Output the (x, y) coordinate of the center of the cell containing the given text.  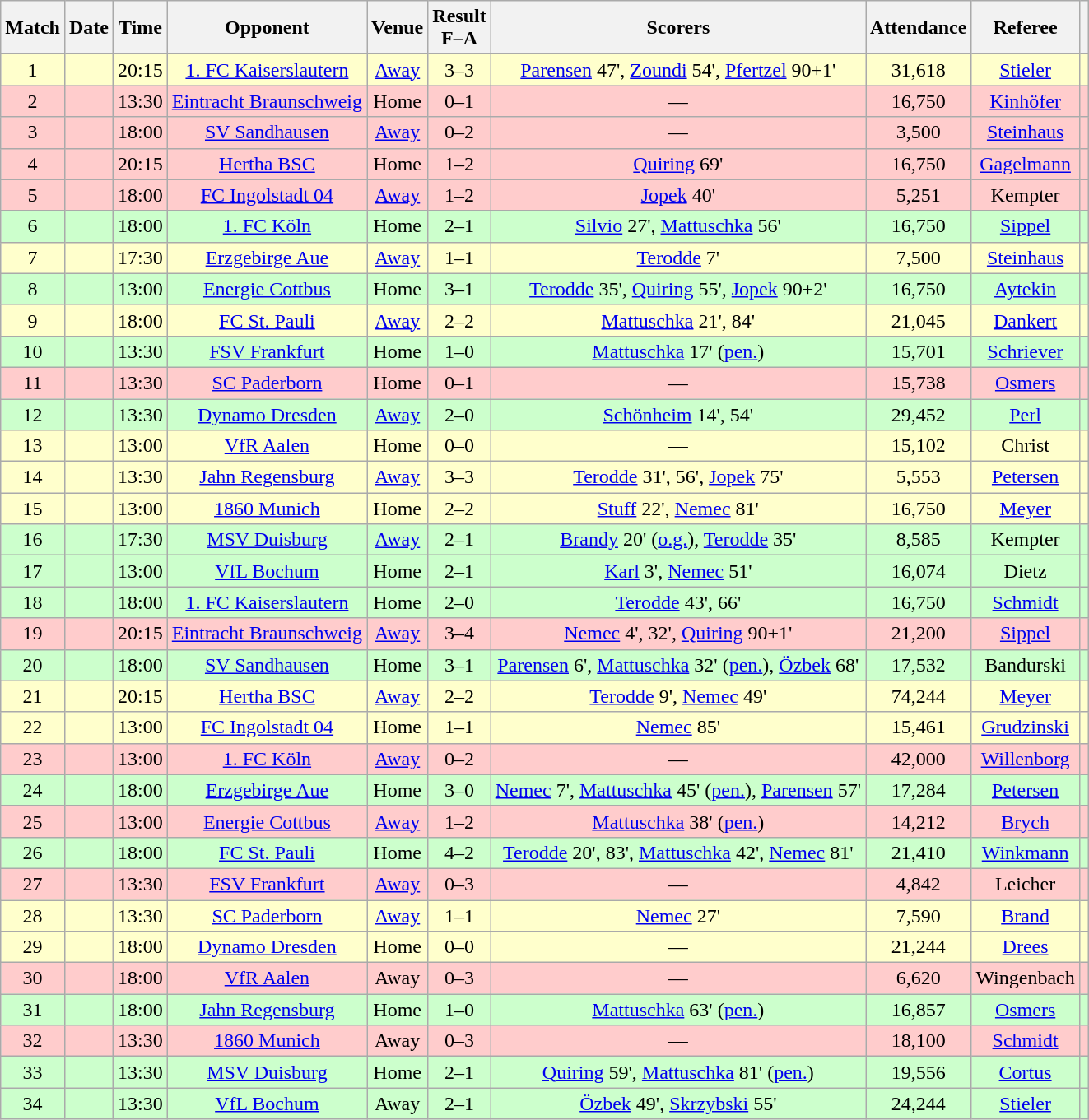
32 (33, 1041)
3 (33, 132)
Nemec 27' (678, 916)
29 (33, 947)
Aytekin (1026, 289)
Schönheim 14', 54' (678, 414)
31,618 (919, 70)
7,590 (919, 916)
6,620 (919, 978)
15,461 (919, 727)
3–0 (459, 790)
14 (33, 477)
21,410 (919, 853)
Mattuschka 17' (pen.) (678, 351)
14,212 (919, 821)
Brand (1026, 916)
Mattuschka 21', 84' (678, 320)
7 (33, 258)
Mattuschka 38' (pen.) (678, 821)
Parensen 47', Zoundi 54', Pfertzel 90+1' (678, 70)
30 (33, 978)
Grudzinski (1026, 727)
42,000 (919, 759)
28 (33, 916)
Opponent (267, 28)
19 (33, 634)
Parensen 6', Mattuschka 32' (pen.), Özbek 68' (678, 665)
27 (33, 884)
Terodde 9', Nemec 49' (678, 696)
Cortus (1026, 1072)
Bandurski (1026, 665)
24 (33, 790)
Venue (398, 28)
Time (141, 28)
Dietz (1026, 571)
23 (33, 759)
26 (33, 853)
22 (33, 727)
74,244 (919, 696)
Mattuschka 63' (pen.) (678, 1010)
31 (33, 1010)
21 (33, 696)
24,244 (919, 1104)
18,100 (919, 1041)
Dankert (1026, 320)
Brych (1026, 821)
Attendance (919, 28)
Quiring 59', Mattuschka 81' (pen.) (678, 1072)
20 (33, 665)
Nemec 4', 32', Quiring 90+1' (678, 634)
Jopek 40' (678, 195)
2 (33, 101)
11 (33, 383)
Leicher (1026, 884)
Özbek 49', Skrzybski 55' (678, 1104)
13 (33, 446)
15,701 (919, 351)
19,556 (919, 1072)
Stuff 22', Nemec 81' (678, 509)
29,452 (919, 414)
15,738 (919, 383)
Terodde 35', Quiring 55', Jopek 90+2' (678, 289)
Silvio 27', Mattuschka 56' (678, 226)
16,857 (919, 1010)
3–4 (459, 634)
7,500 (919, 258)
8 (33, 289)
Referee (1026, 28)
Terodde 7' (678, 258)
Kinhöfer (1026, 101)
17 (33, 571)
5,553 (919, 477)
Terodde 20', 83', Mattuschka 42', Nemec 81' (678, 853)
Nemec 85' (678, 727)
Terodde 43', 66' (678, 602)
21,244 (919, 947)
3,500 (919, 132)
15,102 (919, 446)
Winkmann (1026, 853)
12 (33, 414)
Drees (1026, 947)
4–2 (459, 853)
33 (33, 1072)
15 (33, 509)
16 (33, 540)
Karl 3', Nemec 51' (678, 571)
Match (33, 28)
Scorers (678, 28)
21,200 (919, 634)
Nemec 7', Mattuschka 45' (pen.), Parensen 57' (678, 790)
Willenborg (1026, 759)
34 (33, 1104)
1 (33, 70)
6 (33, 226)
17,532 (919, 665)
5,251 (919, 195)
Brandy 20' (o.g.), Terodde 35' (678, 540)
4 (33, 164)
ResultF–A (459, 28)
17,284 (919, 790)
9 (33, 320)
Terodde 31', 56', Jopek 75' (678, 477)
8,585 (919, 540)
Date (89, 28)
Quiring 69' (678, 164)
21,045 (919, 320)
Christ (1026, 446)
25 (33, 821)
18 (33, 602)
10 (33, 351)
4,842 (919, 884)
Schriever (1026, 351)
5 (33, 195)
16,074 (919, 571)
Gagelmann (1026, 164)
Perl (1026, 414)
Wingenbach (1026, 978)
